Pinpoint the cell where the given text exists, returning its [X, Y] midpoint coordinate. 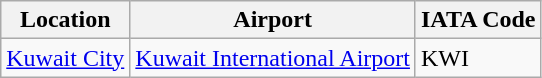
Kuwait City [66, 58]
Airport [273, 20]
Kuwait International Airport [273, 58]
Location [66, 20]
KWI [478, 58]
IATA Code [478, 20]
